Return (x, y) of the center of cell containing provided text 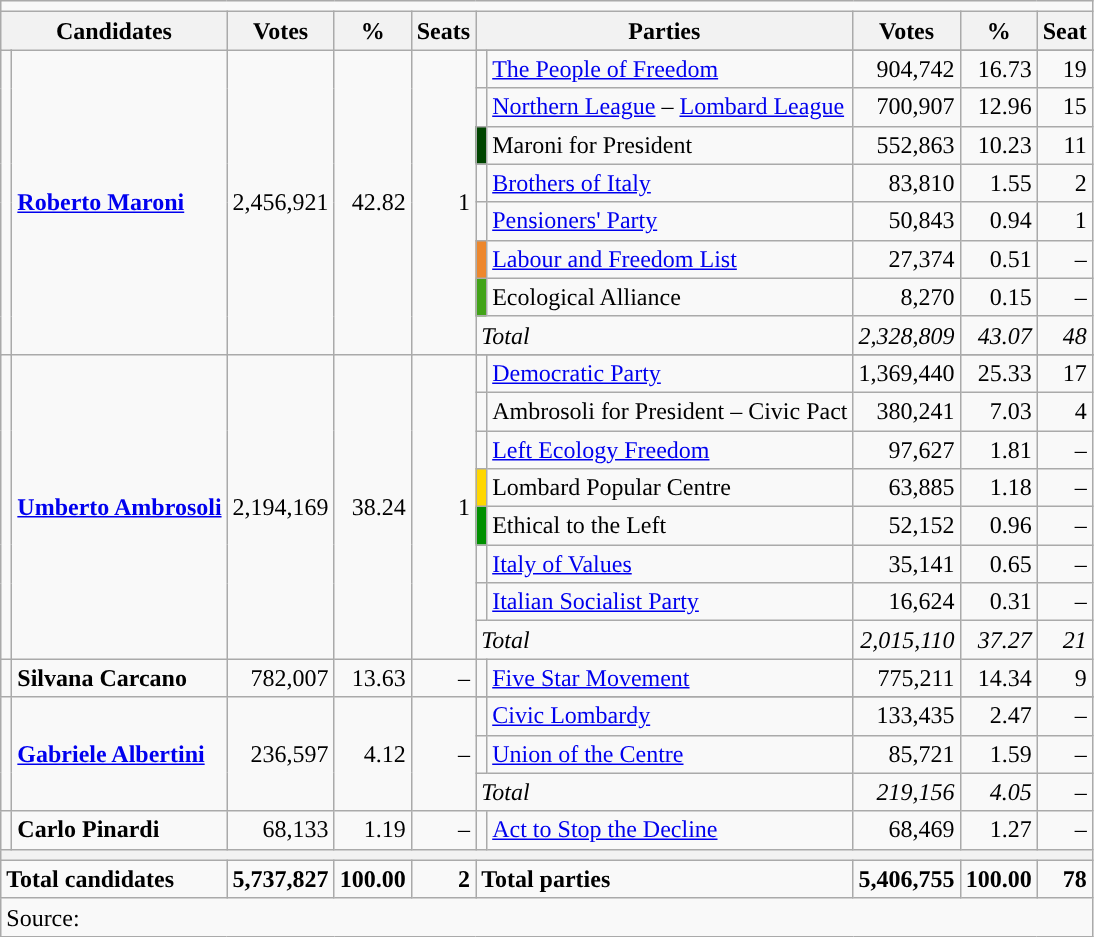
15 (1064, 107)
Parties (664, 31)
42.82 (372, 202)
Seat (1064, 31)
700,907 (906, 107)
Northern League – Lombard League (670, 107)
0.65 (998, 564)
Gabriele Albertini (120, 754)
Seats (443, 31)
85,721 (906, 754)
Brothers of Italy (670, 183)
2,015,110 (906, 640)
0.51 (998, 259)
16.73 (998, 69)
8,270 (906, 297)
775,211 (906, 678)
380,241 (906, 411)
Ambrosoli for President – Civic Pact (670, 411)
0.96 (998, 526)
1.59 (998, 754)
Maroni for President (670, 145)
1.27 (998, 830)
12.96 (998, 107)
904,742 (906, 69)
Total candidates (114, 879)
Civic Lombardy (670, 716)
11 (1064, 145)
1.18 (998, 488)
Source: (546, 917)
50,843 (906, 221)
Act to Stop the Decline (670, 830)
Italian Socialist Party (670, 602)
0.15 (998, 297)
2,456,921 (280, 202)
Union of the Centre (670, 754)
10.23 (998, 145)
27,374 (906, 259)
552,863 (906, 145)
Ecological Alliance (670, 297)
37.27 (998, 640)
1.81 (998, 449)
Umberto Ambrosoli (120, 506)
97,627 (906, 449)
1.19 (372, 830)
68,133 (280, 830)
The People of Freedom (670, 69)
Carlo Pinardi (120, 830)
Pensioners' Party (670, 221)
68,469 (906, 830)
Italy of Values (670, 564)
133,435 (906, 716)
1.55 (998, 183)
5,406,755 (906, 879)
9 (1064, 678)
2,194,169 (280, 506)
5,737,827 (280, 879)
13.63 (372, 678)
Total parties (664, 879)
Roberto Maroni (120, 202)
2,328,809 (906, 335)
83,810 (906, 183)
Left Ecology Freedom (670, 449)
4.05 (998, 792)
Democratic Party (670, 373)
35,141 (906, 564)
236,597 (280, 754)
782,007 (280, 678)
Five Star Movement (670, 678)
14.34 (998, 678)
Ethical to the Left (670, 526)
4.12 (372, 754)
7.03 (998, 411)
Silvana Carcano (120, 678)
38.24 (372, 506)
63,885 (906, 488)
219,156 (906, 792)
17 (1064, 373)
2.47 (998, 716)
25.33 (998, 373)
48 (1064, 335)
43.07 (998, 335)
0.31 (998, 602)
19 (1064, 69)
16,624 (906, 602)
52,152 (906, 526)
78 (1064, 879)
21 (1064, 640)
Lombard Popular Centre (670, 488)
1,369,440 (906, 373)
Candidates (114, 31)
0.94 (998, 221)
4 (1064, 411)
Labour and Freedom List (670, 259)
